Determine the (x, y) coordinate at the center of the cell enclosing the given text.  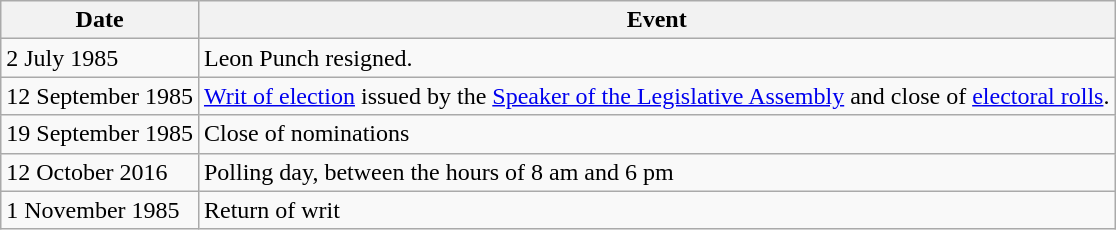
Close of nominations (656, 134)
Writ of election issued by the Speaker of the Legislative Assembly and close of electoral rolls. (656, 96)
12 October 2016 (100, 172)
1 November 1985 (100, 210)
Date (100, 20)
Return of writ (656, 210)
2 July 1985 (100, 58)
Event (656, 20)
Polling day, between the hours of 8 am and 6 pm (656, 172)
Leon Punch resigned. (656, 58)
12 September 1985 (100, 96)
19 September 1985 (100, 134)
